Output the (x, y) coordinate of the center of the cell containing the given text.  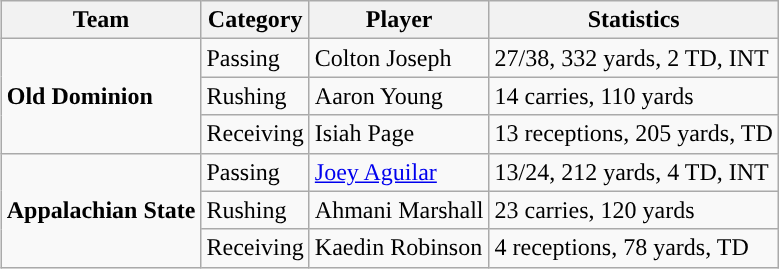
Appalachian State (101, 210)
Statistics (634, 20)
13 receptions, 205 yards, TD (634, 134)
Player (399, 20)
13/24, 212 yards, 4 TD, INT (634, 172)
14 carries, 110 yards (634, 96)
Old Dominion (101, 96)
Category (255, 20)
Kaedin Robinson (399, 248)
Colton Joseph (399, 58)
Joey Aguilar (399, 172)
23 carries, 120 yards (634, 210)
Team (101, 20)
27/38, 332 yards, 2 TD, INT (634, 58)
Isiah Page (399, 134)
Ahmani Marshall (399, 210)
Aaron Young (399, 96)
4 receptions, 78 yards, TD (634, 248)
